From the cell containing the given text, extract its center point as (X, Y) coordinate. 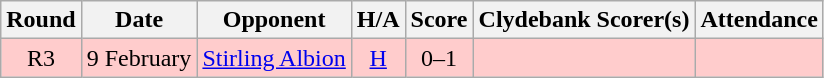
0–1 (439, 58)
H (378, 58)
Attendance (759, 20)
R3 (41, 58)
Opponent (274, 20)
Score (439, 20)
9 February (139, 58)
Date (139, 20)
H/A (378, 20)
Round (41, 20)
Stirling Albion (274, 58)
Clydebank Scorer(s) (584, 20)
